Pinpoint the cell where the given text exists, returning its [X, Y] midpoint coordinate. 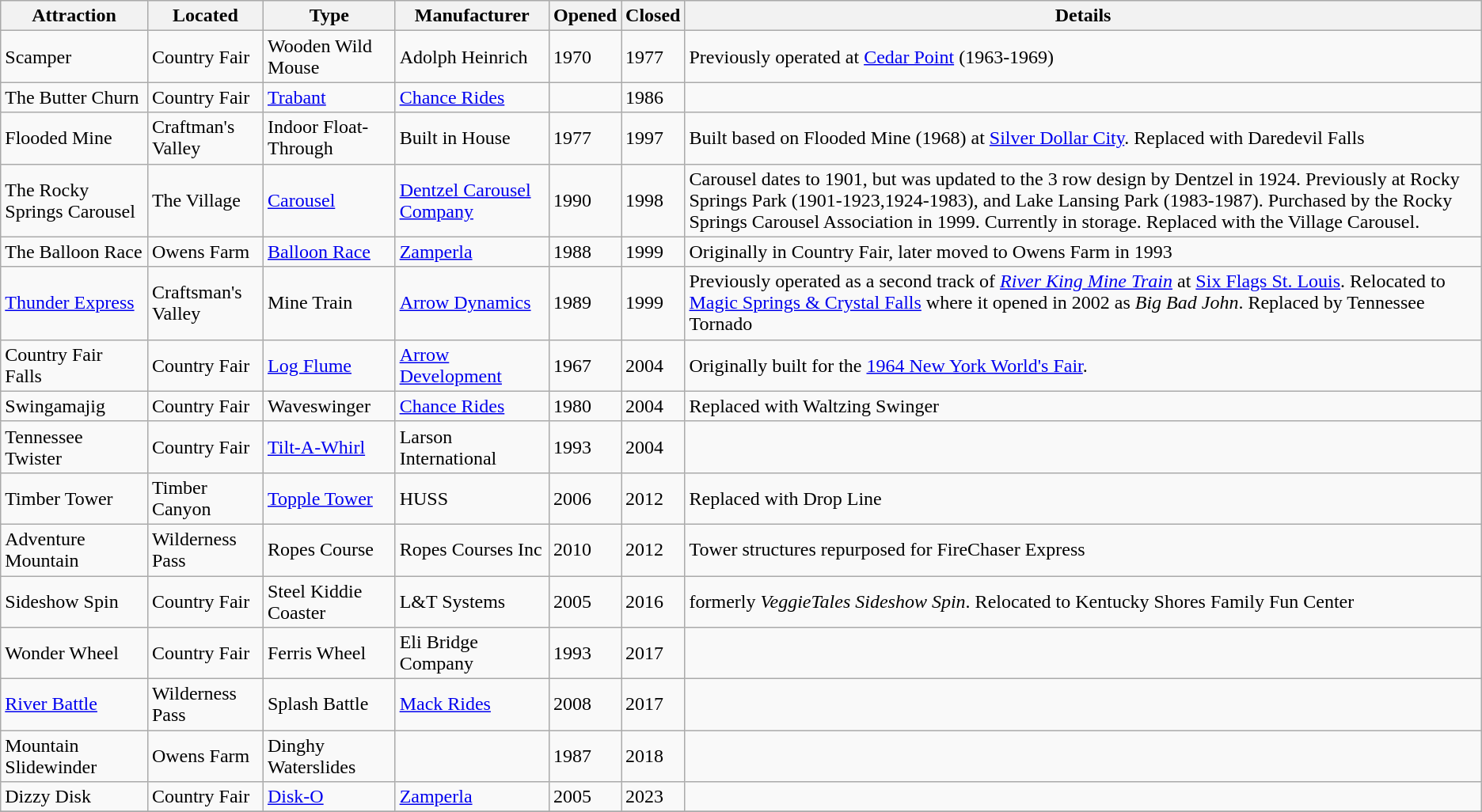
River Battle [74, 704]
The Rocky Springs Carousel [74, 200]
Ropes Course [329, 549]
Larson International [472, 446]
Replaced with Waltzing Swinger [1083, 406]
Eli Bridge Company [472, 654]
Splash Battle [329, 704]
Replaced with Drop Line [1083, 499]
1997 [653, 138]
Sideshow Spin [74, 601]
Originally built for the 1964 New York World's Fair. [1083, 366]
formerly VeggieTales Sideshow Spin. Relocated to Kentucky Shores Family Fun Center [1083, 601]
2016 [653, 601]
Built based on Flooded Mine (1968) at Silver Dollar City. Replaced with Daredevil Falls [1083, 138]
Adventure Mountain [74, 549]
L&T Systems [472, 601]
Arrow Dynamics [472, 303]
Thunder Express [74, 303]
Timber Canyon [205, 499]
The Village [205, 200]
The Butter Churn [74, 97]
Details [1083, 16]
Attraction [74, 16]
Craftman's Valley [205, 138]
Mountain Slidewinder [74, 757]
Ropes Courses Inc [472, 549]
Manufacturer [472, 16]
Closed [653, 16]
1967 [584, 366]
Dinghy Waterslides [329, 757]
Previously operated at Cedar Point (1963-1969) [1083, 57]
1970 [584, 57]
Dentzel Carousel Company [472, 200]
The Balloon Race [74, 252]
2010 [584, 549]
2006 [584, 499]
Timber Tower [74, 499]
2018 [653, 757]
2023 [653, 797]
Waveswinger [329, 406]
Carousel [329, 200]
Flooded Mine [74, 138]
1987 [584, 757]
Wonder Wheel [74, 654]
Located [205, 16]
Adolph Heinrich [472, 57]
Originally in Country Fair, later moved to Owens Farm in 1993 [1083, 252]
Steel Kiddie Coaster [329, 601]
HUSS [472, 499]
Balloon Race [329, 252]
Tower structures repurposed for FireChaser Express [1083, 549]
Indoor Float-Through [329, 138]
1989 [584, 303]
Topple Tower [329, 499]
Mine Train [329, 303]
Type [329, 16]
Mack Rides [472, 704]
Log Flume [329, 366]
Swingamajig [74, 406]
Dizzy Disk [74, 797]
1980 [584, 406]
Country Fair Falls [74, 366]
1988 [584, 252]
Wooden Wild Mouse [329, 57]
Tilt-A-Whirl [329, 446]
Craftsman's Valley [205, 303]
Trabant [329, 97]
Scamper [74, 57]
1990 [584, 200]
2008 [584, 704]
Tennessee Twister [74, 446]
Ferris Wheel [329, 654]
Opened [584, 16]
Arrow Development [472, 366]
Built in House [472, 138]
1998 [653, 200]
Disk-O [329, 797]
1986 [653, 97]
